Locate the cell with the specified text and output its [x, y] center coordinate. 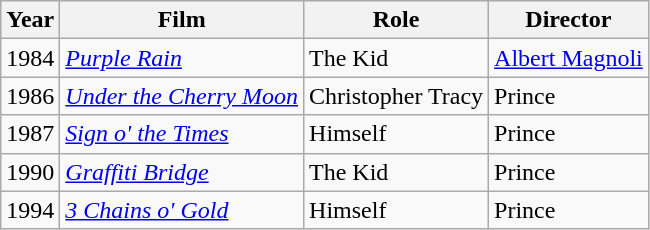
1986 [30, 96]
Year [30, 20]
Sign o' the Times [182, 134]
Albert Magnoli [569, 58]
Purple Rain [182, 58]
Role [396, 20]
1987 [30, 134]
1990 [30, 172]
Graffiti Bridge [182, 172]
1994 [30, 210]
Christopher Tracy [396, 96]
Director [569, 20]
3 Chains o' Gold [182, 210]
1984 [30, 58]
Film [182, 20]
Under the Cherry Moon [182, 96]
